Identify which cell holds the provided text, then report its [x, y] central coordinate. 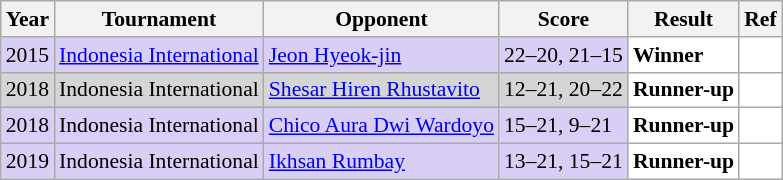
Jeon Hyeok-jin [382, 55]
Result [684, 19]
Ref [760, 19]
15–21, 9–21 [564, 126]
12–21, 20–22 [564, 90]
Chico Aura Dwi Wardoyo [382, 126]
2015 [28, 55]
Ikhsan Rumbay [382, 162]
Score [564, 19]
2019 [28, 162]
Year [28, 19]
Winner [684, 55]
Opponent [382, 19]
Shesar Hiren Rhustavito [382, 90]
Tournament [159, 19]
22–20, 21–15 [564, 55]
13–21, 15–21 [564, 162]
